Identify which cell holds the provided text, then report its [x, y] central coordinate. 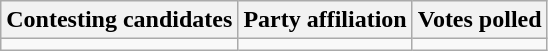
Contesting candidates [120, 20]
Party affiliation [325, 20]
Votes polled [480, 20]
